Pinpoint the cell where the given text exists, returning its (x, y) midpoint coordinate. 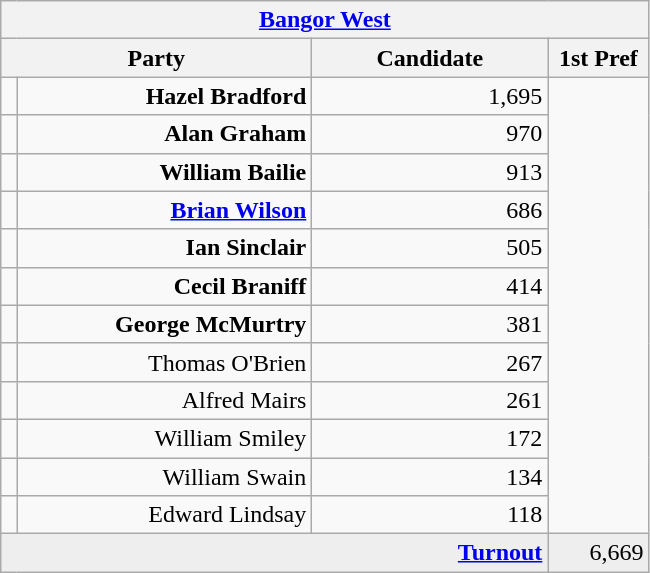
Brian Wilson (164, 210)
Cecil Braniff (164, 286)
Hazel Bradford (164, 96)
Bangor West (325, 20)
261 (430, 400)
686 (430, 210)
1,695 (430, 96)
1st Pref (598, 58)
Thomas O'Brien (164, 362)
134 (430, 477)
414 (430, 286)
Candidate (430, 58)
6,669 (598, 553)
381 (430, 324)
172 (430, 438)
Alan Graham (164, 134)
William Smiley (164, 438)
267 (430, 362)
William Bailie (164, 172)
George McMurtry (164, 324)
Alfred Mairs (164, 400)
913 (430, 172)
William Swain (164, 477)
Edward Lindsay (164, 515)
505 (430, 248)
118 (430, 515)
Ian Sinclair (164, 248)
Party (156, 58)
970 (430, 134)
Turnout (274, 553)
